Pinpoint the cell where the given text exists, returning its [x, y] midpoint coordinate. 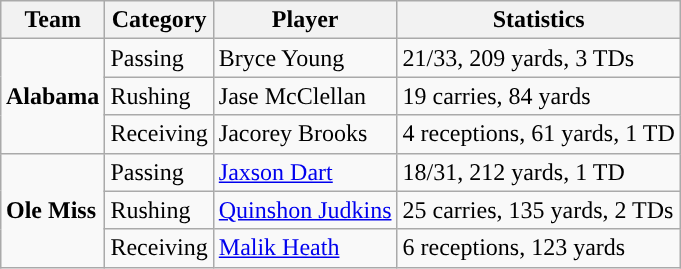
18/31, 212 yards, 1 TD [538, 172]
Statistics [538, 20]
Team [52, 20]
Bryce Young [305, 58]
6 receptions, 123 yards [538, 248]
21/33, 209 yards, 3 TDs [538, 58]
Jaxson Dart [305, 172]
25 carries, 135 yards, 2 TDs [538, 210]
Malik Heath [305, 248]
19 carries, 84 yards [538, 96]
4 receptions, 61 yards, 1 TD [538, 134]
Alabama [52, 96]
Quinshon Judkins [305, 210]
Jacorey Brooks [305, 134]
Ole Miss [52, 210]
Jase McClellan [305, 96]
Player [305, 20]
Category [159, 20]
